Capture the cell that displays the provided text and extract its [X, Y] central coordinate. 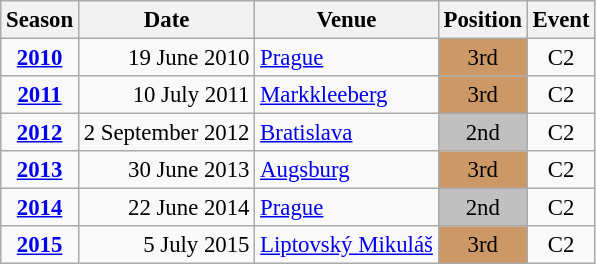
2015 [40, 245]
2014 [40, 208]
5 July 2015 [166, 245]
19 June 2010 [166, 58]
Position [482, 20]
2010 [40, 58]
Bratislava [346, 133]
22 June 2014 [166, 208]
Venue [346, 20]
Date [166, 20]
2013 [40, 170]
30 June 2013 [166, 170]
2 September 2012 [166, 133]
Augsburg [346, 170]
Season [40, 20]
2012 [40, 133]
10 July 2011 [166, 95]
Event [561, 20]
Liptovský Mikuláš [346, 245]
Markkleeberg [346, 95]
2011 [40, 95]
